Determine the [X, Y] coordinate at the center of the cell enclosing the given text.  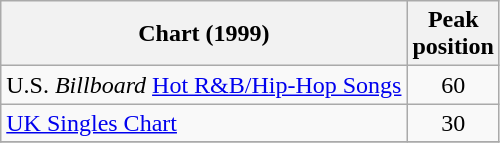
30 [453, 123]
UK Singles Chart [204, 123]
Peakposition [453, 34]
U.S. Billboard Hot R&B/Hip-Hop Songs [204, 85]
60 [453, 85]
Chart (1999) [204, 34]
